Determine the [x, y] coordinate at the center of the cell enclosing the given text.  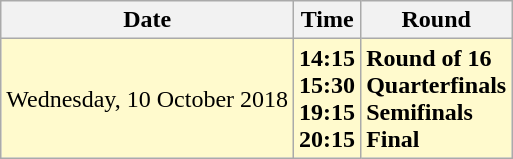
Round [436, 20]
Time [328, 20]
14:1515:3019:1520:15 [328, 98]
Round of 16QuarterfinalsSemifinalsFinal [436, 98]
Date [148, 20]
Wednesday, 10 October 2018 [148, 98]
